Provide the [X, Y] coordinate of the cell's center where the given text is located.  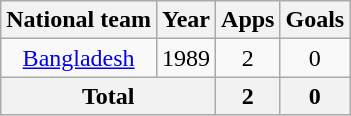
Year [186, 20]
Total [108, 96]
Apps [248, 20]
1989 [186, 58]
National team [79, 20]
Bangladesh [79, 58]
Goals [315, 20]
